For the text-containing cell, return its midpoint in (x, y) coordinate format. 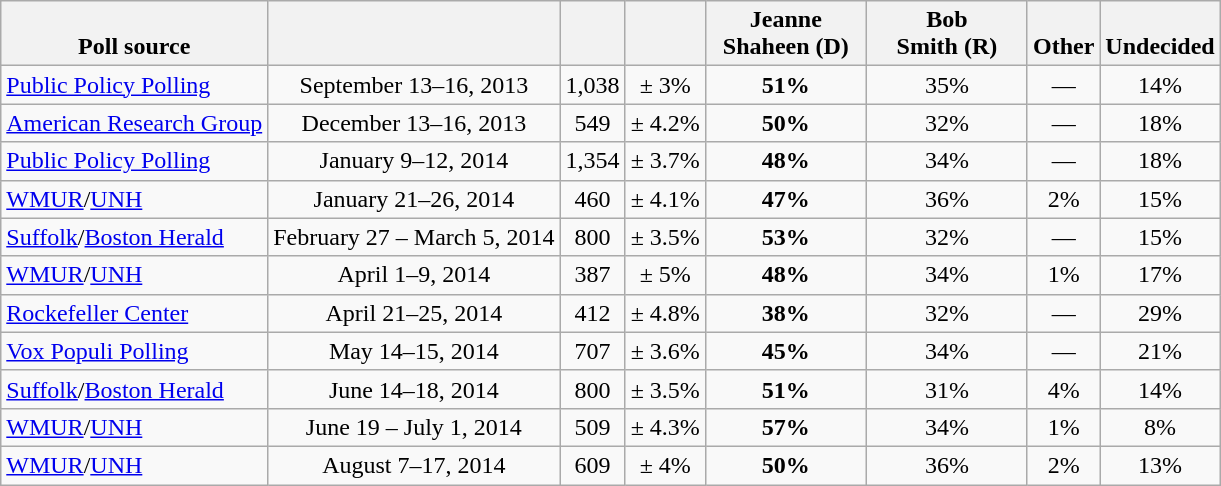
412 (592, 313)
January 21–26, 2014 (414, 199)
4% (1063, 389)
Poll source (134, 34)
Vox Populi Polling (134, 351)
1,038 (592, 85)
± 4% (665, 465)
June 14–18, 2014 (414, 389)
17% (1160, 275)
549 (592, 123)
± 4.1% (665, 199)
January 9–12, 2014 (414, 161)
31% (946, 389)
± 3% (665, 85)
± 3.7% (665, 161)
13% (1160, 465)
57% (786, 427)
February 27 – March 5, 2014 (414, 237)
August 7–17, 2014 (414, 465)
1,354 (592, 161)
± 3.6% (665, 351)
47% (786, 199)
Undecided (1160, 34)
609 (592, 465)
April 21–25, 2014 (414, 313)
American Research Group (134, 123)
May 14–15, 2014 (414, 351)
± 4.3% (665, 427)
21% (1160, 351)
29% (1160, 313)
8% (1160, 427)
Other (1063, 34)
JeanneShaheen (D) (786, 34)
45% (786, 351)
707 (592, 351)
December 13–16, 2013 (414, 123)
509 (592, 427)
460 (592, 199)
Rockefeller Center (134, 313)
35% (946, 85)
April 1–9, 2014 (414, 275)
± 4.8% (665, 313)
BobSmith (R) (946, 34)
± 5% (665, 275)
September 13–16, 2013 (414, 85)
387 (592, 275)
53% (786, 237)
± 4.2% (665, 123)
June 19 – July 1, 2014 (414, 427)
38% (786, 313)
